Provide the (x, y) coordinate of the cell's center where the given text is located.  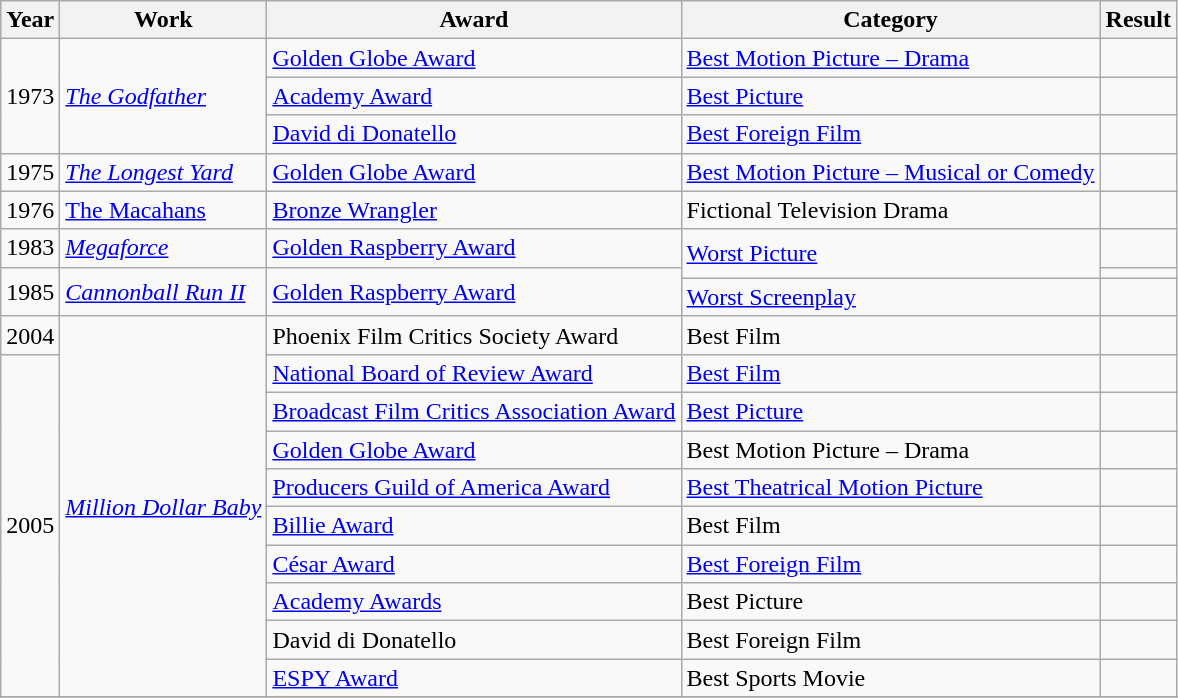
1973 (30, 96)
Worst Picture (890, 254)
Phoenix Film Critics Society Award (474, 335)
Cannonball Run II (164, 292)
Fictional Television Drama (890, 210)
1983 (30, 248)
ESPY Award (474, 678)
Academy Award (474, 96)
Best Sports Movie (890, 678)
1985 (30, 292)
2004 (30, 335)
Million Dollar Baby (164, 506)
Billie Award (474, 526)
Work (164, 20)
Best Motion Picture – Musical or Comedy (890, 172)
Producers Guild of America Award (474, 488)
National Board of Review Award (474, 373)
Year (30, 20)
1975 (30, 172)
2005 (30, 526)
The Godfather (164, 96)
Bronze Wrangler (474, 210)
Category (890, 20)
Worst Screenplay (890, 297)
Best Theatrical Motion Picture (890, 488)
Academy Awards (474, 602)
1976 (30, 210)
César Award (474, 564)
The Macahans (164, 210)
Megaforce (164, 248)
The Longest Yard (164, 172)
Result (1138, 20)
Broadcast Film Critics Association Award (474, 411)
Award (474, 20)
